Search for the cell housing the specified text and yield its (X, Y) center coordinate. 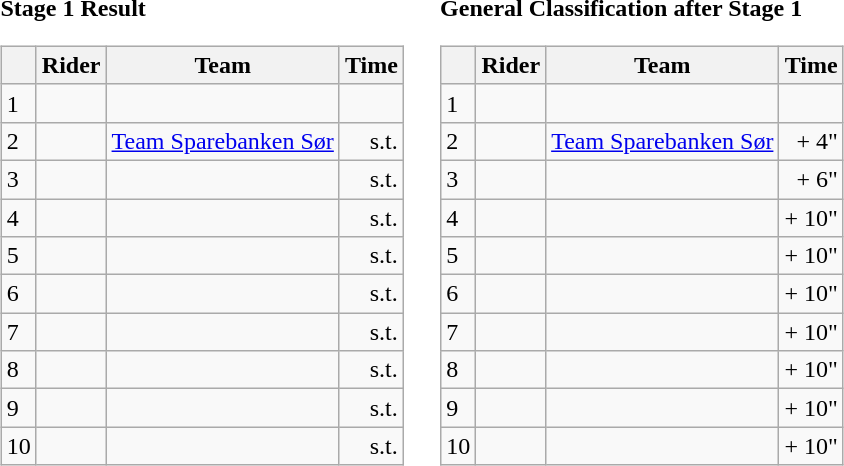
+ 6" (811, 179)
+ 4" (811, 141)
